Identify which cell holds the provided text, then report its [x, y] central coordinate. 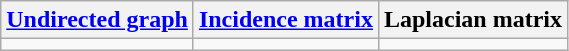
Undirected graph [98, 20]
Laplacian matrix [472, 20]
Incidence matrix [286, 20]
